Pinpoint the cell where the given text exists, returning its (x, y) midpoint coordinate. 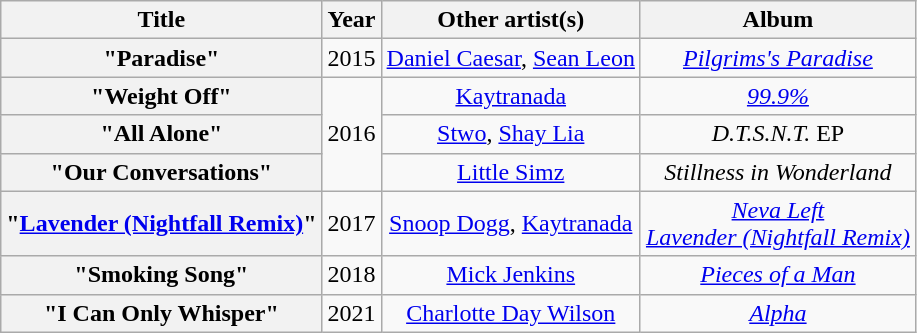
Title (162, 20)
Neva LeftLavender (Nightfall Remix) (778, 224)
Year (352, 20)
"Weight Off" (162, 96)
Charlotte Day Wilson (510, 313)
Kaytranada (510, 96)
"Lavender (Nightfall Remix)" (162, 224)
"Paradise" (162, 58)
Stwo, Shay Lia (510, 134)
"Our Conversations" (162, 172)
"Smoking Song" (162, 275)
2017 (352, 224)
Pilgrims's Paradise (778, 58)
Pieces of a Man (778, 275)
"All Alone" (162, 134)
2015 (352, 58)
99.9% (778, 96)
2016 (352, 134)
Daniel Caesar, Sean Leon (510, 58)
Other artist(s) (510, 20)
Snoop Dogg, Kaytranada (510, 224)
2018 (352, 275)
Mick Jenkins (510, 275)
Little Simz (510, 172)
2021 (352, 313)
D.T.S.N.T. EP (778, 134)
"I Can Only Whisper" (162, 313)
Alpha (778, 313)
Album (778, 20)
Stillness in Wonderland (778, 172)
